Return (x, y) of the center of cell containing provided text 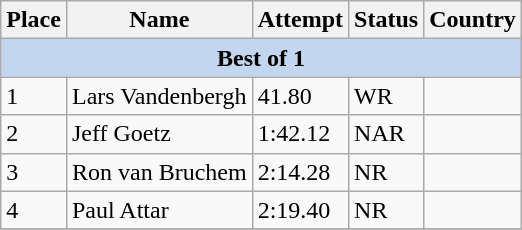
Status (386, 20)
2:14.28 (300, 172)
41.80 (300, 96)
4 (34, 210)
Paul Attar (159, 210)
Best of 1 (262, 58)
2 (34, 134)
Place (34, 20)
Ron van Bruchem (159, 172)
Attempt (300, 20)
1 (34, 96)
WR (386, 96)
2:19.40 (300, 210)
Country (473, 20)
1:42.12 (300, 134)
Name (159, 20)
3 (34, 172)
Lars Vandenbergh (159, 96)
NAR (386, 134)
Jeff Goetz (159, 134)
